Locate the cell with the specified text and output its (X, Y) center coordinate. 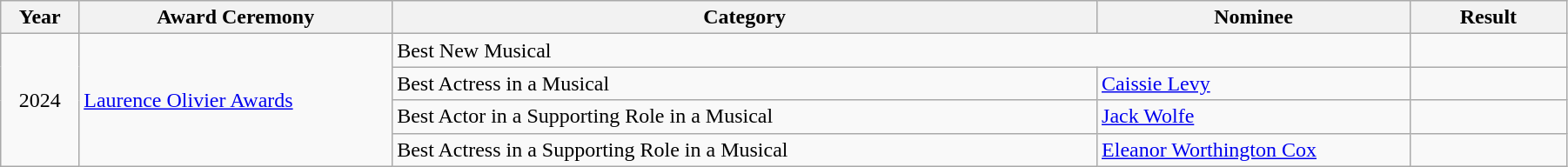
Caissie Levy (1254, 83)
Best Actress in a Supporting Role in a Musical (745, 150)
Best Actor in a Supporting Role in a Musical (745, 117)
2024 (40, 100)
Best Actress in a Musical (745, 83)
Year (40, 17)
Result (1488, 17)
Eleanor Worthington Cox (1254, 150)
Nominee (1254, 17)
Laurence Olivier Awards (236, 100)
Category (745, 17)
Best New Musical (901, 50)
Jack Wolfe (1254, 117)
Award Ceremony (236, 17)
